Search for the cell housing the specified text and yield its (x, y) center coordinate. 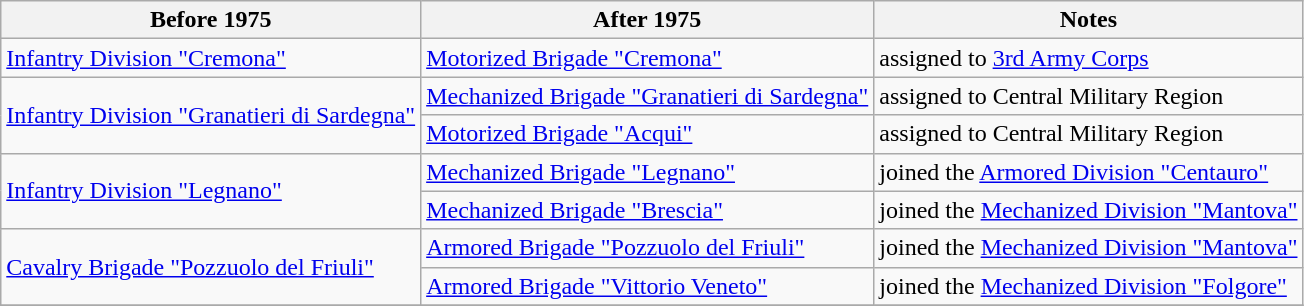
Infantry Division "Cremona" (211, 58)
Mechanized Brigade "Brescia" (648, 210)
joined the Mechanized Division "Folgore" (1088, 286)
joined the Armored Division "Centauro" (1088, 172)
Cavalry Brigade "Pozzuolo del Friuli" (211, 267)
Motorized Brigade "Acqui" (648, 134)
Mechanized Brigade "Granatieri di Sardegna" (648, 96)
Before 1975 (211, 20)
Notes (1088, 20)
Motorized Brigade "Cremona" (648, 58)
Armored Brigade "Vittorio Veneto" (648, 286)
After 1975 (648, 20)
Infantry Division "Legnano" (211, 191)
Mechanized Brigade "Legnano" (648, 172)
Armored Brigade "Pozzuolo del Friuli" (648, 248)
Infantry Division "Granatieri di Sardegna" (211, 115)
assigned to 3rd Army Corps (1088, 58)
